Scan for the cell matching the given text and deliver its [X, Y] coordinate at center. 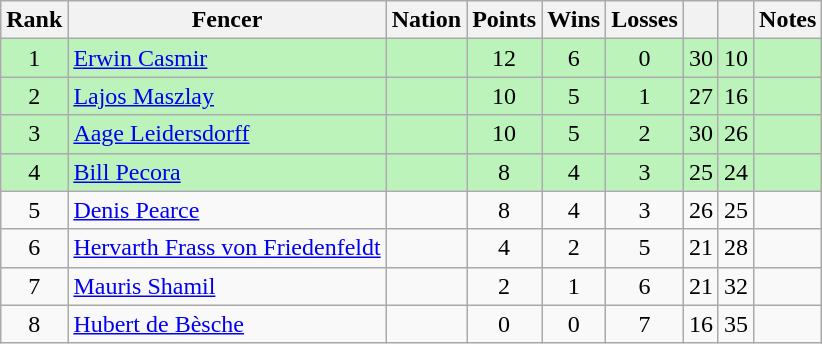
Lajos Maszlay [227, 96]
Nation [426, 20]
Rank [34, 20]
32 [736, 286]
Hervarth Frass von Friedenfeldt [227, 248]
24 [736, 172]
Wins [574, 20]
28 [736, 248]
35 [736, 324]
Fencer [227, 20]
Bill Pecora [227, 172]
Points [504, 20]
Notes [788, 20]
Mauris Shamil [227, 286]
Losses [645, 20]
Hubert de Bèsche [227, 324]
Denis Pearce [227, 210]
12 [504, 58]
Aage Leidersdorff [227, 134]
Erwin Casmir [227, 58]
27 [700, 96]
